Extract the (X, Y) coordinate from the center of the cell holding the provided text.  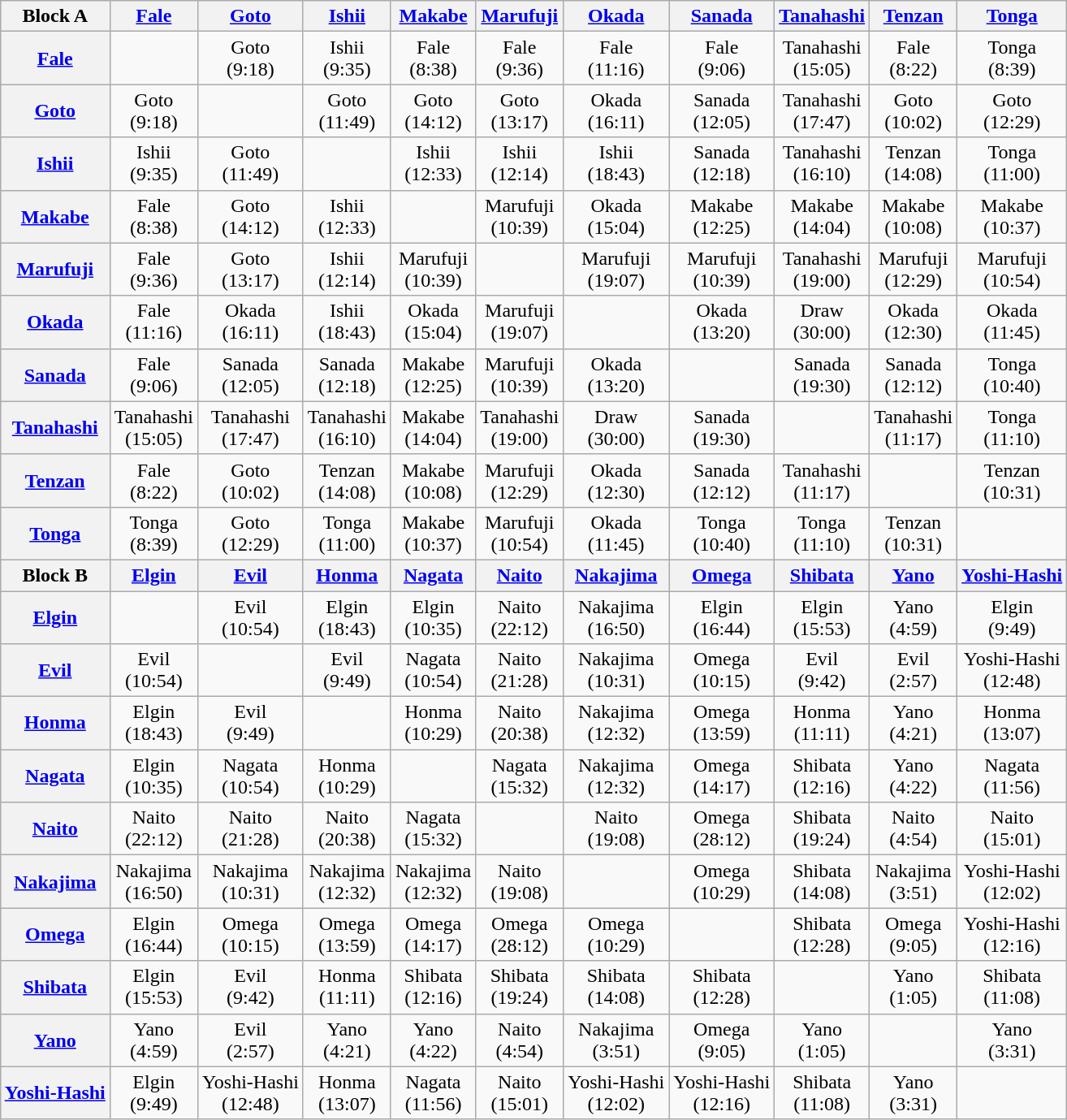
Block A (55, 16)
Block B (55, 575)
